For the text-containing cell, return its midpoint in [x, y] coordinate format. 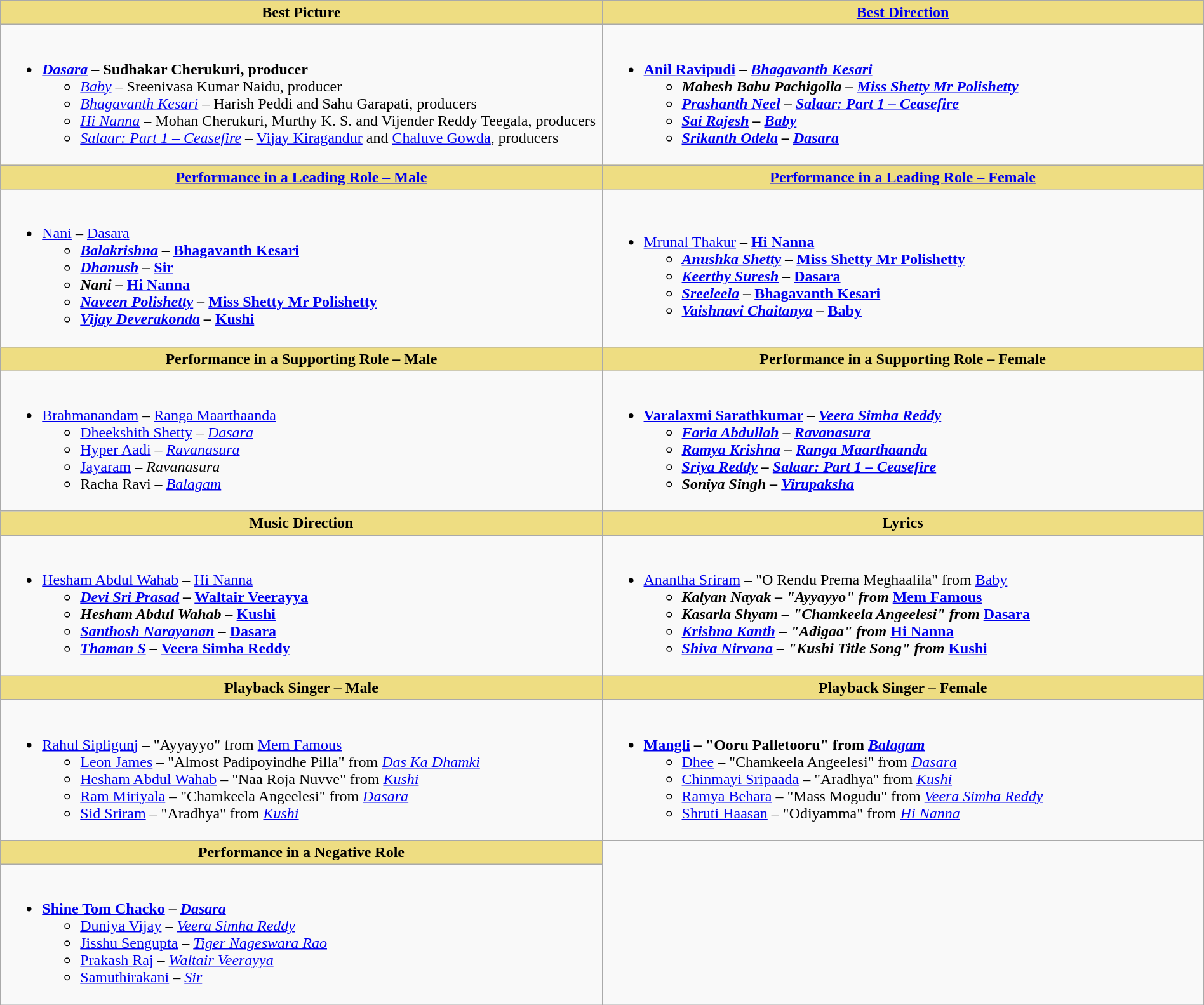
Best Direction [903, 13]
Performance in a Supporting Role – Male [301, 359]
Hesham Abdul Wahab – Hi NannaDevi Sri Prasad – Waltair VeerayyaHesham Abdul Wahab – KushiSanthosh Narayanan – DasaraThaman S – Veera Simha Reddy [301, 606]
Best Picture [301, 13]
Lyrics [903, 523]
Nani – DasaraBalakrishna – Bhagavanth KesariDhanush – SirNani – Hi NannaNaveen Polishetty – Miss Shetty Mr PolishettyVijay Deverakonda – Kushi [301, 268]
Shine Tom Chacko – DasaraDuniya Vijay – Veera Simha ReddyJisshu Sengupta – Tiger Nageswara RaoPrakash Raj – Waltair VeerayyaSamuthirakani – Sir [301, 935]
Mrunal Thakur – Hi NannaAnushka Shetty – Miss Shetty Mr PolishettyKeerthy Suresh – DasaraSreeleela – Bhagavanth KesariVaishnavi Chaitanya – Baby [903, 268]
Music Direction [301, 523]
Performance in a Supporting Role – Female [903, 359]
Brahmanandam – Ranga MaarthaandaDheekshith Shetty – DasaraHyper Aadi – RavanasuraJayaram – RavanasuraRacha Ravi – Balagam [301, 441]
Playback Singer – Male [301, 688]
Performance in a Negative Role [301, 852]
Performance in a Leading Role – Male [301, 177]
Performance in a Leading Role – Female [903, 177]
Playback Singer – Female [903, 688]
